Detect which cell encompasses the target text, then output its (X, Y) center coordinate. 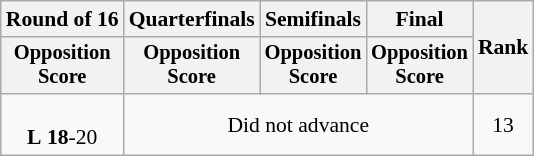
L 18-20 (62, 124)
Quarterfinals (192, 19)
Round of 16 (62, 19)
13 (504, 124)
Semifinals (314, 19)
Final (420, 19)
Rank (504, 48)
Did not advance (298, 124)
